Locate the cell with the specified text and output its [X, Y] center coordinate. 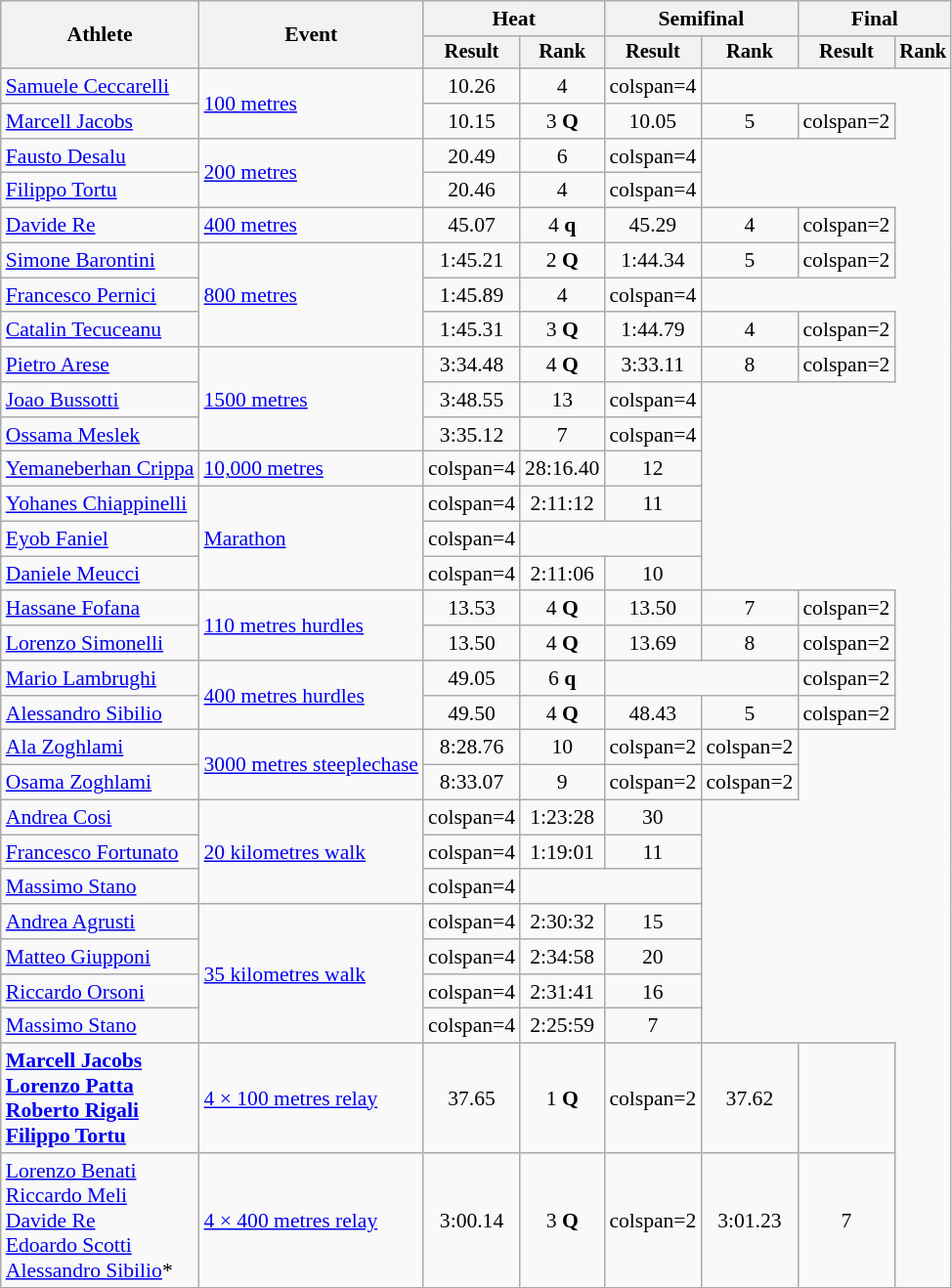
Andrea Cosi [100, 818]
Davide Re [100, 226]
100 metres [312, 104]
8:28.76 [471, 748]
3:33.11 [653, 365]
Heat [514, 19]
Semifinal [701, 19]
Marcell JacobsLorenzo PattaRoberto RigaliFilippo Tortu [100, 1098]
Samuele Ceccarelli [100, 86]
400 metres [312, 226]
Final [874, 19]
Riccardo Orsoni [100, 992]
400 metres hurdles [312, 696]
Alessandro Sibilio [100, 713]
2 Q [562, 261]
15 [653, 922]
Ossama Meslek [100, 435]
6 q [562, 678]
2:31:41 [562, 992]
30 [653, 818]
2:30:32 [562, 922]
37.65 [471, 1098]
3:00.14 [471, 1221]
1500 metres [312, 399]
49.05 [471, 678]
12 [653, 469]
Catalin Tecuceanu [100, 330]
Matteo Giupponi [100, 957]
2:34:58 [562, 957]
Pietro Arese [100, 365]
1:44.79 [653, 330]
1:45.89 [471, 295]
10.05 [653, 121]
16 [653, 992]
48.43 [653, 713]
Francesco Pernici [100, 295]
Event [312, 35]
Simone Barontini [100, 261]
2:11:12 [562, 504]
3:01.23 [749, 1221]
2:25:59 [562, 1026]
35 kilometres walk [312, 973]
Mario Lambrughi [100, 678]
Marathon [312, 539]
1:44.34 [653, 261]
3:48.55 [471, 400]
2:11:06 [562, 574]
20.46 [471, 191]
13.53 [471, 609]
1:45.31 [471, 330]
200 metres [312, 174]
Athlete [100, 35]
3:34.48 [471, 365]
3000 metres steeplechase [312, 764]
20 kilometres walk [312, 852]
49.50 [471, 713]
Joao Bussotti [100, 400]
3:35.12 [471, 435]
28:16.40 [562, 469]
1:45.21 [471, 261]
8:33.07 [471, 783]
110 metres hurdles [312, 625]
800 metres [312, 295]
Yemaneberhan Crippa [100, 469]
Ala Zoghlami [100, 748]
10.26 [471, 86]
6 [562, 156]
45.29 [653, 226]
37.62 [749, 1098]
Filippo Tortu [100, 191]
Hassane Fofana [100, 609]
10.15 [471, 121]
13.69 [653, 643]
20 [653, 957]
4 × 100 metres relay [312, 1098]
Francesco Fortunato [100, 852]
13 [562, 400]
1:19:01 [562, 852]
45.07 [471, 226]
4 q [562, 226]
20.49 [471, 156]
Osama Zoghlami [100, 783]
1 Q [562, 1098]
Andrea Agrusti [100, 922]
Yohanes Chiappinelli [100, 504]
4 × 400 metres relay [312, 1221]
1:23:28 [562, 818]
Eyob Faniel [100, 539]
10,000 metres [312, 469]
Fausto Desalu [100, 156]
9 [562, 783]
Lorenzo BenatiRiccardo MeliDavide ReEdoardo ScottiAlessandro Sibilio* [100, 1221]
Marcell Jacobs [100, 121]
Lorenzo Simonelli [100, 643]
Daniele Meucci [100, 574]
